Determine the (X, Y) coordinate at the center of the cell enclosing the given text.  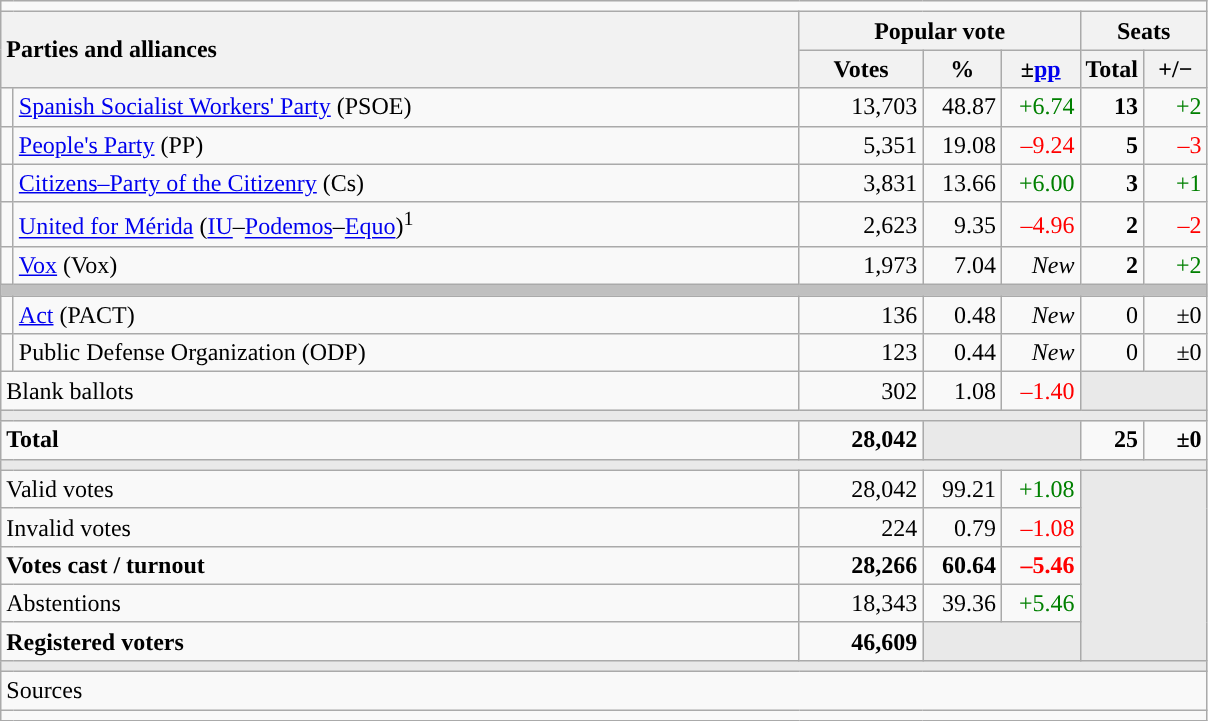
46,609 (861, 641)
39.36 (962, 603)
7.04 (962, 266)
224 (861, 527)
Invalid votes (400, 527)
–5.46 (1040, 565)
1,973 (861, 266)
United for Mérida (IU–Podemos–Equo)1 (406, 224)
99.21 (962, 489)
Spanish Socialist Workers' Party (PSOE) (406, 107)
–2 (1176, 224)
18,343 (861, 603)
13 (1112, 107)
Act (PACT) (406, 315)
123 (861, 353)
13.66 (962, 183)
Blank ballots (400, 391)
5 (1112, 145)
Votes (861, 69)
–1.40 (1040, 391)
302 (861, 391)
+/− (1176, 69)
25 (1112, 440)
+6.00 (1040, 183)
–4.96 (1040, 224)
3 (1112, 183)
Valid votes (400, 489)
48.87 (962, 107)
13,703 (861, 107)
±pp (1040, 69)
Vox (Vox) (406, 266)
0.48 (962, 315)
–3 (1176, 145)
+1 (1176, 183)
28,266 (861, 565)
Votes cast / turnout (400, 565)
0.44 (962, 353)
+6.74 (1040, 107)
9.35 (962, 224)
Citizens–Party of the Citizenry (Cs) (406, 183)
% (962, 69)
–9.24 (1040, 145)
3,831 (861, 183)
Registered voters (400, 641)
Abstentions (400, 603)
0.79 (962, 527)
–1.08 (1040, 527)
Public Defense Organization (ODP) (406, 353)
Popular vote (940, 31)
136 (861, 315)
Seats (1144, 31)
19.08 (962, 145)
5,351 (861, 145)
+5.46 (1040, 603)
Parties and alliances (400, 50)
2,623 (861, 224)
+1.08 (1040, 489)
1.08 (962, 391)
Sources (604, 691)
60.64 (962, 565)
People's Party (PP) (406, 145)
